Identify which cell holds the provided text, then report its [X, Y] central coordinate. 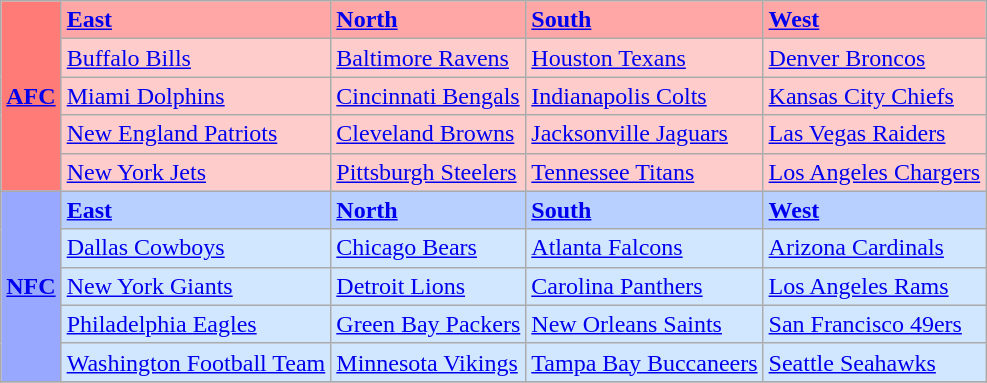
Washington Football Team [196, 362]
Green Bay Packers [428, 324]
AFC [31, 96]
Carolina Panthers [644, 286]
NFC [31, 286]
Houston Texans [644, 58]
Chicago Bears [428, 248]
Kansas City Chiefs [874, 96]
Cleveland Browns [428, 134]
Minnesota Vikings [428, 362]
Los Angeles Chargers [874, 172]
Dallas Cowboys [196, 248]
Baltimore Ravens [428, 58]
New York Giants [196, 286]
Jacksonville Jaguars [644, 134]
New England Patriots [196, 134]
Buffalo Bills [196, 58]
Denver Broncos [874, 58]
Philadelphia Eagles [196, 324]
Tampa Bay Buccaneers [644, 362]
New York Jets [196, 172]
Miami Dolphins [196, 96]
Atlanta Falcons [644, 248]
San Francisco 49ers [874, 324]
Arizona Cardinals [874, 248]
Seattle Seahawks [874, 362]
Las Vegas Raiders [874, 134]
Detroit Lions [428, 286]
Los Angeles Rams [874, 286]
Pittsburgh Steelers [428, 172]
Indianapolis Colts [644, 96]
New Orleans Saints [644, 324]
Tennessee Titans [644, 172]
Cincinnati Bengals [428, 96]
